Find where the given text appears and provide that cell's center as [x, y] coordinate. 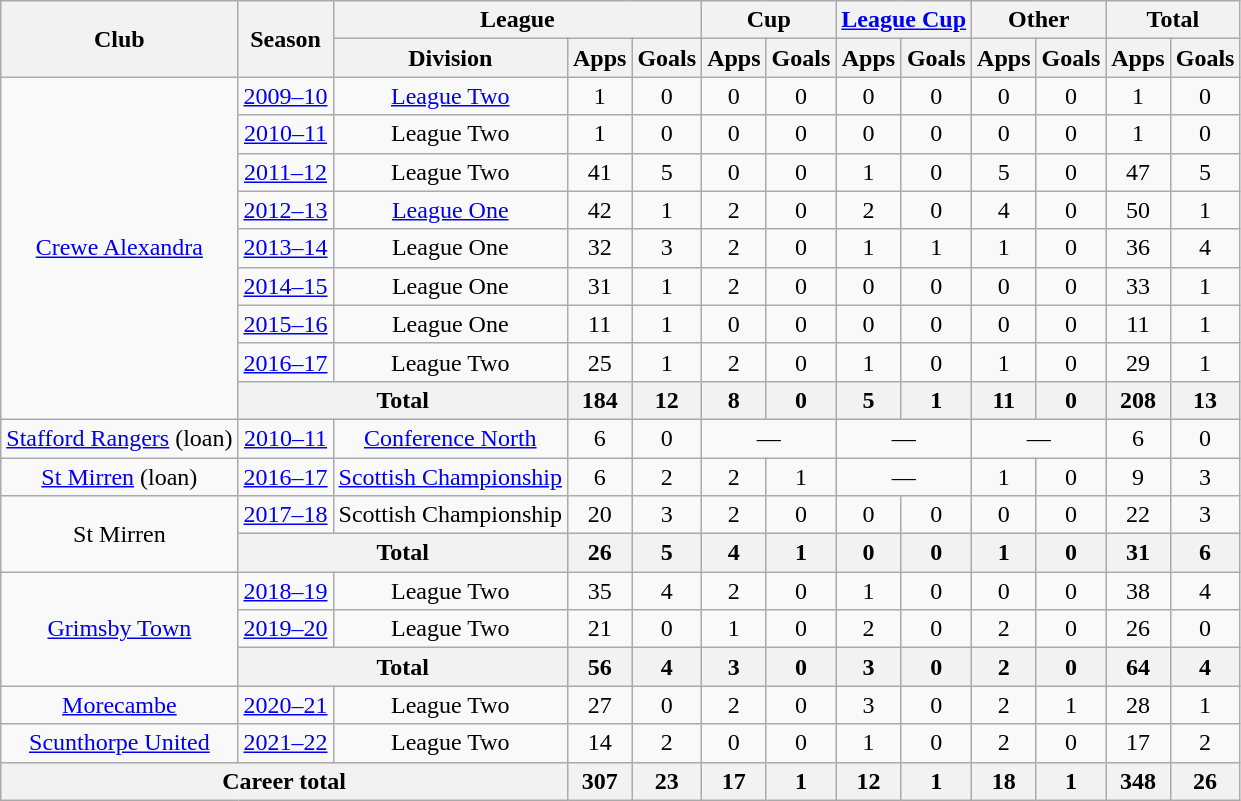
2009–10 [286, 96]
50 [1138, 210]
348 [1138, 781]
2020–21 [286, 705]
38 [1138, 591]
13 [1205, 400]
8 [734, 400]
18 [1004, 781]
Other [1039, 20]
208 [1138, 400]
35 [599, 591]
36 [1138, 248]
307 [599, 781]
Conference North [450, 438]
St Mirren [120, 534]
Stafford Rangers (loan) [120, 438]
27 [599, 705]
9 [1138, 477]
42 [599, 210]
2018–19 [286, 591]
32 [599, 248]
League Cup [904, 20]
2019–20 [286, 629]
2014–15 [286, 286]
28 [1138, 705]
2015–16 [286, 324]
St Mirren (loan) [120, 477]
League [518, 20]
2011–12 [286, 172]
33 [1138, 286]
20 [599, 515]
Crewe Alexandra [120, 248]
41 [599, 172]
2012–13 [286, 210]
23 [667, 781]
47 [1138, 172]
Scunthorpe United [120, 743]
Cup [769, 20]
25 [599, 362]
Season [286, 39]
Career total [284, 781]
2017–18 [286, 515]
Club [120, 39]
22 [1138, 515]
2021–22 [286, 743]
29 [1138, 362]
Division [450, 58]
2013–14 [286, 248]
21 [599, 629]
64 [1138, 667]
Grimsby Town [120, 629]
184 [599, 400]
56 [599, 667]
Morecambe [120, 705]
14 [599, 743]
